Output the [x, y] coordinate of the center of the cell containing the given text.  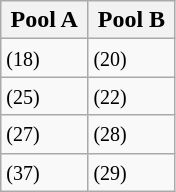
(28) [132, 134]
Pool A [44, 20]
(25) [44, 96]
(20) [132, 58]
(18) [44, 58]
Pool B [132, 20]
(37) [44, 172]
(27) [44, 134]
(29) [132, 172]
(22) [132, 96]
